Search for the cell housing the specified text and yield its (X, Y) center coordinate. 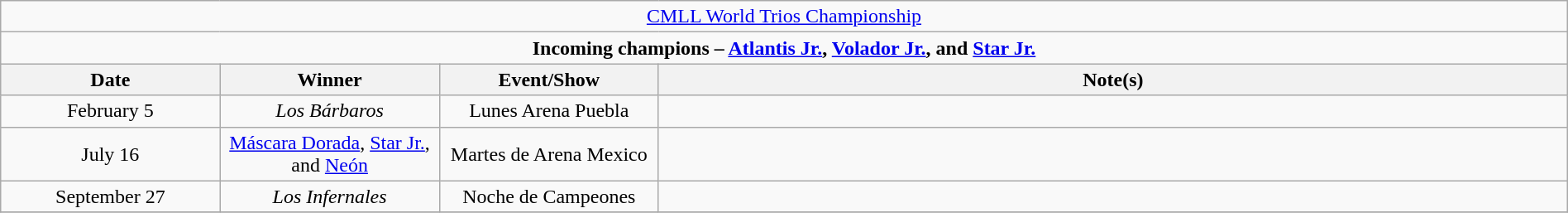
CMLL World Trios Championship (784, 17)
Los Infernales (329, 196)
Winner (329, 80)
July 16 (111, 154)
Lunes Arena Puebla (549, 111)
Los Bárbaros (329, 111)
Note(s) (1113, 80)
Máscara Dorada, Star Jr., and Neón (329, 154)
Date (111, 80)
Martes de Arena Mexico (549, 154)
Event/Show (549, 80)
September 27 (111, 196)
Noche de Campeones (549, 196)
Incoming champions – Atlantis Jr., Volador Jr., and Star Jr. (784, 48)
February 5 (111, 111)
